Determine the [X, Y] coordinate at the center of the cell enclosing the given text.  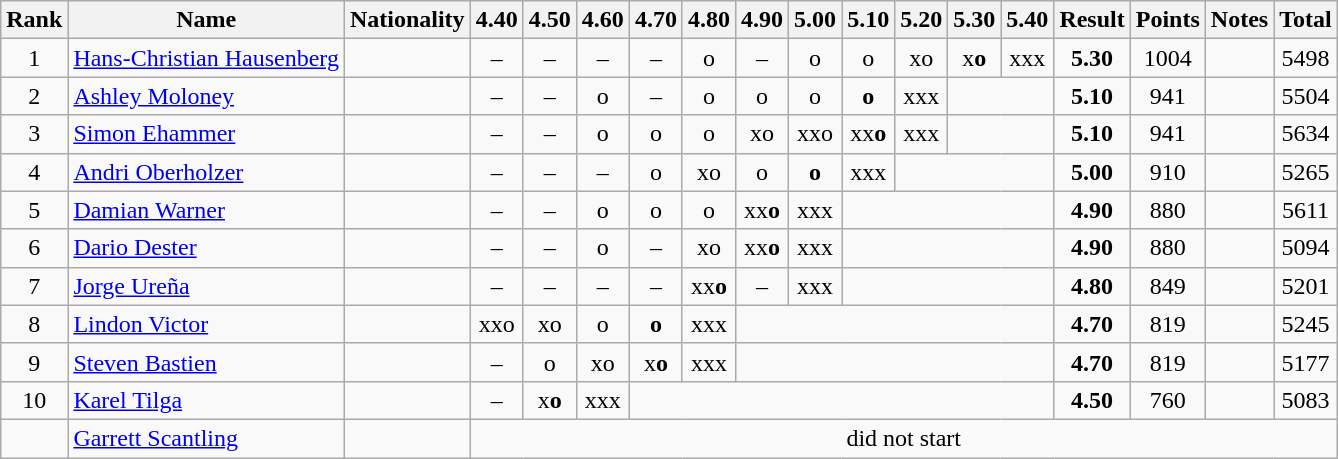
849 [1168, 286]
5504 [1306, 96]
1 [34, 58]
Jorge Ureña [206, 286]
9 [34, 362]
5 [34, 210]
did not start [904, 438]
2 [34, 96]
5094 [1306, 248]
910 [1168, 172]
8 [34, 324]
Garrett Scantling [206, 438]
3 [34, 134]
5201 [1306, 286]
Simon Ehammer [206, 134]
Hans-Christian Hausenberg [206, 58]
Points [1168, 20]
6 [34, 248]
5177 [1306, 362]
5.40 [1028, 20]
760 [1168, 400]
Total [1306, 20]
Karel Tilga [206, 400]
5634 [1306, 134]
Steven Bastien [206, 362]
4 [34, 172]
Dario Dester [206, 248]
5083 [1306, 400]
1004 [1168, 58]
4.40 [496, 20]
Rank [34, 20]
5498 [1306, 58]
Nationality [407, 20]
Result [1092, 20]
4.60 [602, 20]
Name [206, 20]
5.20 [922, 20]
7 [34, 286]
Lindon Victor [206, 324]
Andri Oberholzer [206, 172]
10 [34, 400]
Ashley Moloney [206, 96]
5245 [1306, 324]
5265 [1306, 172]
Damian Warner [206, 210]
Notes [1239, 20]
5611 [1306, 210]
